Capture the cell that displays the provided text and extract its (x, y) central coordinate. 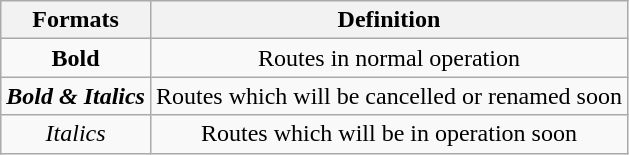
Routes which will be in operation soon (388, 134)
Bold & Italics (76, 96)
Routes which will be cancelled or renamed soon (388, 96)
Italics (76, 134)
Definition (388, 20)
Formats (76, 20)
Routes in normal operation (388, 58)
Bold (76, 58)
